Capture the cell that displays the provided text and extract its [x, y] central coordinate. 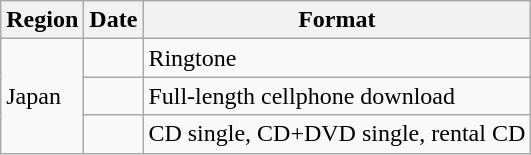
Format [337, 20]
Ringtone [337, 58]
Full-length cellphone download [337, 96]
Date [114, 20]
Region [42, 20]
Japan [42, 96]
CD single, CD+DVD single, rental CD [337, 134]
